Find where the given text appears and provide that cell's center as (X, Y) coordinate. 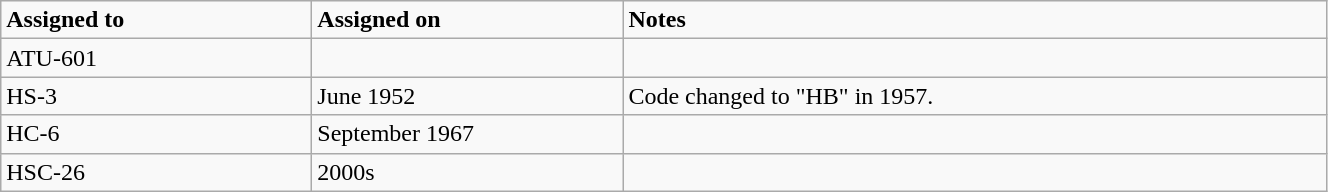
September 1967 (468, 134)
HSC-26 (156, 172)
ATU-601 (156, 58)
Assigned on (468, 20)
2000s (468, 172)
Notes (975, 20)
June 1952 (468, 96)
Assigned to (156, 20)
Code changed to "HB" in 1957. (975, 96)
HS-3 (156, 96)
HC-6 (156, 134)
